Locate the cell with the specified text and output its [x, y] center coordinate. 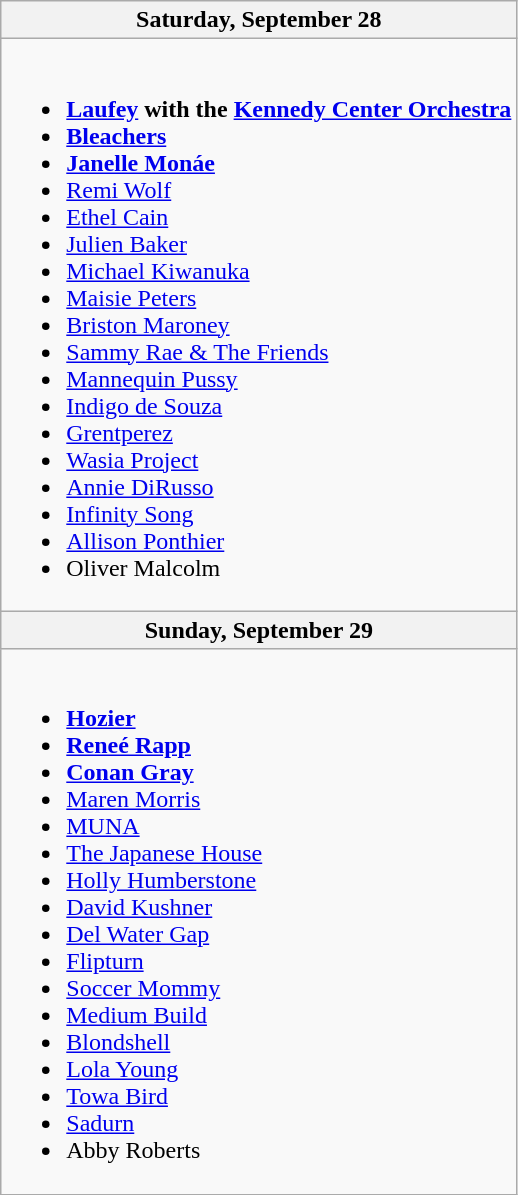
Sunday, September 29 [259, 630]
Saturday, September 28 [259, 20]
